From the cell containing the given text, extract its center point as (X, Y) coordinate. 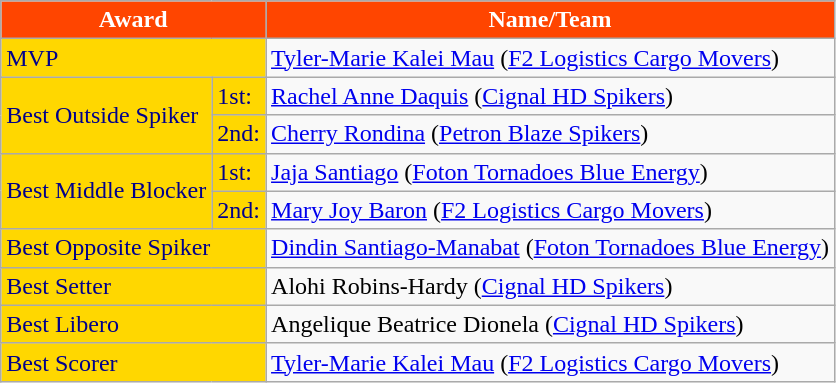
MVP (134, 58)
Award (134, 20)
Angelique Beatrice Dionela (Cignal HD Spikers) (550, 324)
Dindin Santiago-Manabat (Foton Tornadoes Blue Energy) (550, 248)
Cherry Rondina (Petron Blaze Spikers) (550, 134)
Best Middle Blocker (106, 191)
Alohi Robins-Hardy (Cignal HD Spikers) (550, 286)
Best Setter (134, 286)
Best Scorer (134, 362)
Best Libero (134, 324)
Rachel Anne Daquis (Cignal HD Spikers) (550, 96)
Best Outside Spiker (106, 115)
Best Opposite Spiker (134, 248)
Jaja Santiago (Foton Tornadoes Blue Energy) (550, 172)
Name/Team (550, 20)
Mary Joy Baron (F2 Logistics Cargo Movers) (550, 210)
